Provide the (x, y) coordinate of the cell's center where the given text is located.  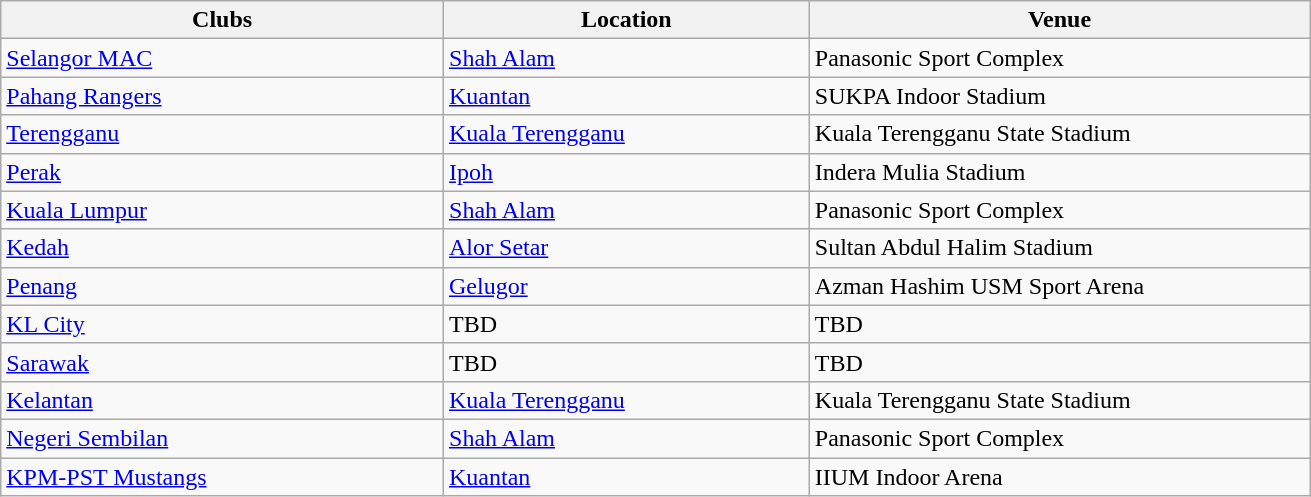
Pahang Rangers (222, 96)
Selangor MAC (222, 58)
Ipoh (627, 172)
Indera Mulia Stadium (1060, 172)
IIUM Indoor Arena (1060, 477)
KPM-PST Mustangs (222, 477)
Terengganu (222, 134)
Kedah (222, 248)
Venue (1060, 20)
Alor Setar (627, 248)
Clubs (222, 20)
Penang (222, 286)
SUKPA Indoor Stadium (1060, 96)
Perak (222, 172)
Kelantan (222, 400)
Sarawak (222, 362)
Kuala Lumpur (222, 210)
Azman Hashim USM Sport Arena (1060, 286)
Sultan Abdul Halim Stadium (1060, 248)
KL City (222, 324)
Location (627, 20)
Negeri Sembilan (222, 438)
Gelugor (627, 286)
